Return the [x, y] coordinate for the center point of the cell that contains the specified text.  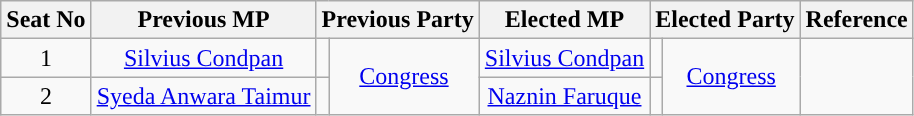
1 [46, 58]
Elected MP [564, 20]
Naznin Faruque [564, 96]
Seat No [46, 20]
Elected Party [725, 20]
Syeda Anwara Taimur [204, 96]
Previous Party [398, 20]
Reference [856, 20]
Previous MP [204, 20]
2 [46, 96]
